Detect which cell encompasses the target text, then output its [x, y] center coordinate. 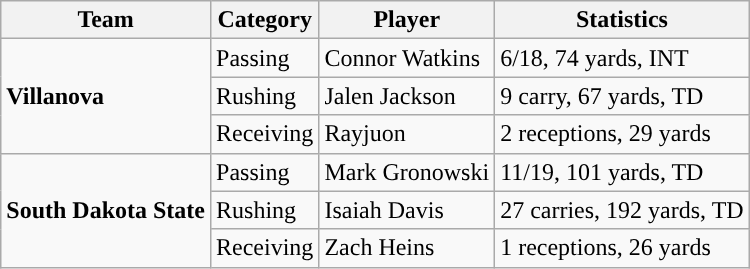
Player [407, 20]
Connor Watkins [407, 58]
South Dakota State [106, 210]
6/18, 74 yards, INT [622, 58]
Jalen Jackson [407, 96]
Zach Heins [407, 248]
11/19, 101 yards, TD [622, 172]
Category [265, 20]
Team [106, 20]
2 receptions, 29 yards [622, 134]
Mark Gronowski [407, 172]
Villanova [106, 96]
Isaiah Davis [407, 210]
9 carry, 67 yards, TD [622, 96]
Rayjuon [407, 134]
Statistics [622, 20]
27 carries, 192 yards, TD [622, 210]
1 receptions, 26 yards [622, 248]
